From the cell containing the given text, extract its center point as (X, Y) coordinate. 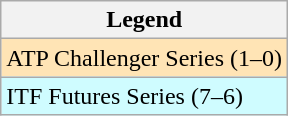
ATP Challenger Series (1–0) (144, 58)
Legend (144, 20)
ITF Futures Series (7–6) (144, 96)
